Extract the (x, y) coordinate from the center of the cell holding the provided text.  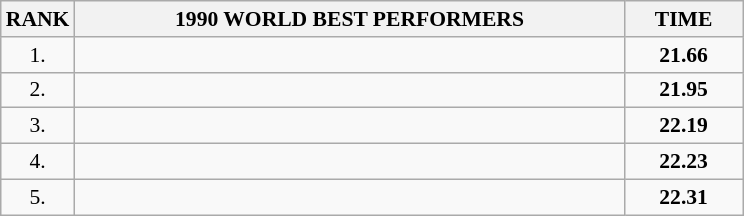
22.19 (684, 126)
1990 WORLD BEST PERFORMERS (349, 19)
3. (38, 126)
22.31 (684, 197)
4. (38, 162)
22.23 (684, 162)
1. (38, 55)
TIME (684, 19)
5. (38, 197)
2. (38, 90)
21.95 (684, 90)
RANK (38, 19)
21.66 (684, 55)
